Return the [X, Y] coordinate for the center point of the cell that contains the specified text.  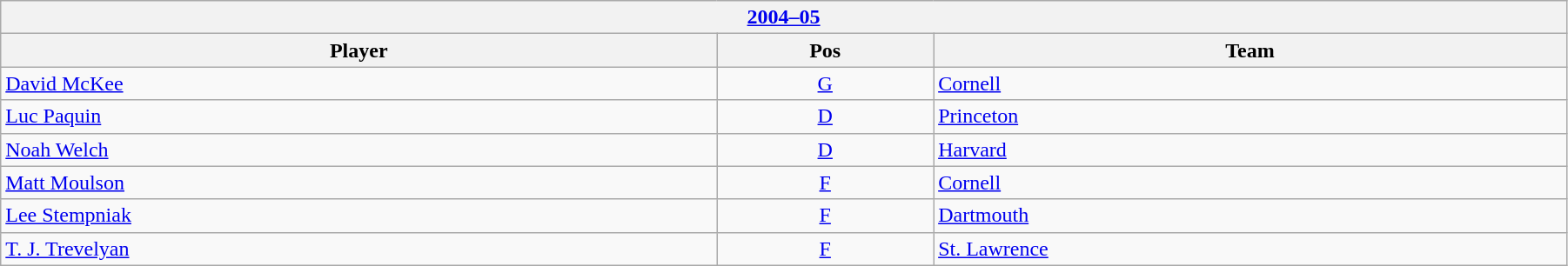
Matt Moulson [358, 183]
Noah Welch [358, 150]
Princeton [1250, 116]
Luc Paquin [358, 116]
Harvard [1250, 150]
Lee Stempniak [358, 216]
Player [358, 50]
Dartmouth [1250, 216]
St. Lawrence [1250, 249]
T. J. Trevelyan [358, 249]
David McKee [358, 83]
G [825, 83]
2004–05 [784, 17]
Pos [825, 50]
Team [1250, 50]
